Scan for the cell matching the given text and deliver its (X, Y) coordinate at center. 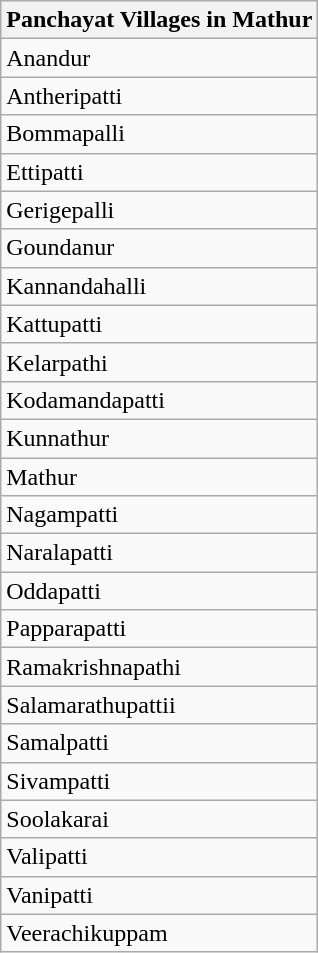
Papparapatti (160, 629)
Naralapatti (160, 553)
Ramakrishnapathi (160, 667)
Samalpatti (160, 743)
Oddapatti (160, 591)
Anandur (160, 58)
Goundanur (160, 248)
Kodamandapatti (160, 400)
Kunnathur (160, 438)
Kattupatti (160, 324)
Panchayat Villages in Mathur (160, 20)
Kelarpathi (160, 362)
Sivampatti (160, 781)
Vanipatti (160, 895)
Bommapalli (160, 134)
Antheripatti (160, 96)
Mathur (160, 477)
Gerigepalli (160, 210)
Nagampatti (160, 515)
Valipatti (160, 857)
Ettipatti (160, 172)
Kannandahalli (160, 286)
Veerachikuppam (160, 933)
Salamarathupattii (160, 705)
Soolakarai (160, 819)
